Output the [X, Y] coordinate of the center of the cell containing the given text.  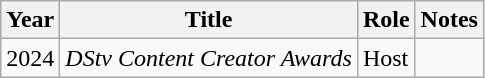
DStv Content Creator Awards [209, 58]
Host [386, 58]
Role [386, 20]
Year [30, 20]
Notes [449, 20]
2024 [30, 58]
Title [209, 20]
